Identify which cell holds the provided text, then report its [X, Y] central coordinate. 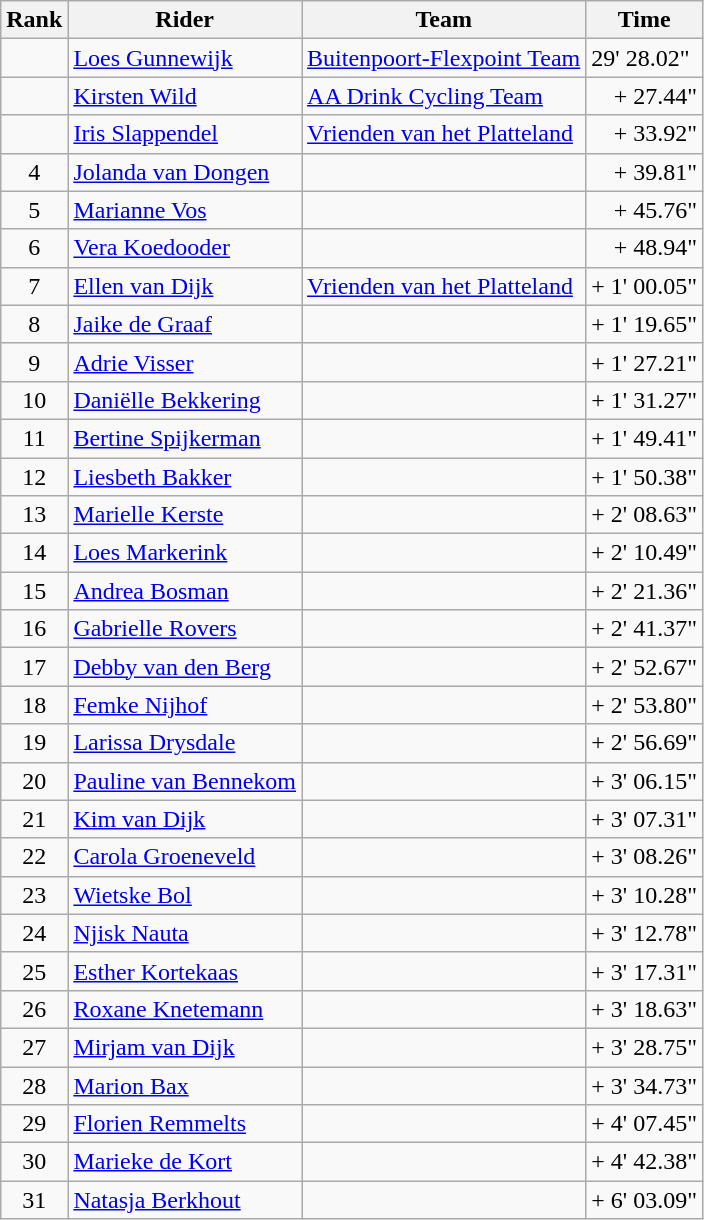
11 [34, 438]
Mirjam van Dijk [185, 1047]
+ 1' 00.05" [644, 286]
Daniëlle Bekkering [185, 400]
Marieke de Kort [185, 1162]
Adrie Visser [185, 362]
Kirsten Wild [185, 96]
+ 3' 08.26" [644, 857]
+ 4' 42.38" [644, 1162]
Bertine Spijkerman [185, 438]
+ 1' 49.41" [644, 438]
Marianne Vos [185, 210]
14 [34, 553]
AA Drink Cycling Team [444, 96]
21 [34, 819]
Andrea Bosman [185, 591]
28 [34, 1085]
Loes Gunnewijk [185, 58]
+ 2' 41.37" [644, 629]
+ 1' 50.38" [644, 477]
+ 2' 53.80" [644, 705]
18 [34, 705]
29' 28.02" [644, 58]
Iris Slappendel [185, 134]
7 [34, 286]
29 [34, 1124]
5 [34, 210]
+ 2' 21.36" [644, 591]
9 [34, 362]
Marielle Kerste [185, 515]
26 [34, 1009]
6 [34, 248]
Larissa Drysdale [185, 743]
31 [34, 1200]
Vera Koedooder [185, 248]
20 [34, 781]
Ellen van Dijk [185, 286]
+ 1' 19.65" [644, 324]
+ 27.44" [644, 96]
+ 2' 10.49" [644, 553]
Rider [185, 20]
+ 4' 07.45" [644, 1124]
Wietske Bol [185, 895]
23 [34, 895]
+ 3' 10.28" [644, 895]
Roxane Knetemann [185, 1009]
Natasja Berkhout [185, 1200]
Jolanda van Dongen [185, 172]
Esther Kortekaas [185, 971]
+ 3' 07.31" [644, 819]
+ 39.81" [644, 172]
Femke Nijhof [185, 705]
24 [34, 933]
17 [34, 667]
+ 3' 34.73" [644, 1085]
+ 3' 06.15" [644, 781]
Debby van den Berg [185, 667]
+ 6' 03.09" [644, 1200]
22 [34, 857]
13 [34, 515]
Marion Bax [185, 1085]
8 [34, 324]
+ 3' 17.31" [644, 971]
10 [34, 400]
+ 2' 52.67" [644, 667]
12 [34, 477]
+ 2' 56.69" [644, 743]
Jaike de Graaf [185, 324]
Florien Remmelts [185, 1124]
Loes Markerink [185, 553]
+ 45.76" [644, 210]
+ 3' 28.75" [644, 1047]
+ 1' 27.21" [644, 362]
25 [34, 971]
+ 48.94" [644, 248]
+ 3' 12.78" [644, 933]
+ 1' 31.27" [644, 400]
+ 3' 18.63" [644, 1009]
Gabrielle Rovers [185, 629]
Buitenpoort-Flexpoint Team [444, 58]
15 [34, 591]
16 [34, 629]
19 [34, 743]
Time [644, 20]
Liesbeth Bakker [185, 477]
Carola Groeneveld [185, 857]
4 [34, 172]
Pauline van Bennekom [185, 781]
30 [34, 1162]
+ 33.92" [644, 134]
+ 2' 08.63" [644, 515]
27 [34, 1047]
Kim van Dijk [185, 819]
Rank [34, 20]
Team [444, 20]
Njisk Nauta [185, 933]
